Extract the (X, Y) coordinate from the center of the cell holding the provided text.  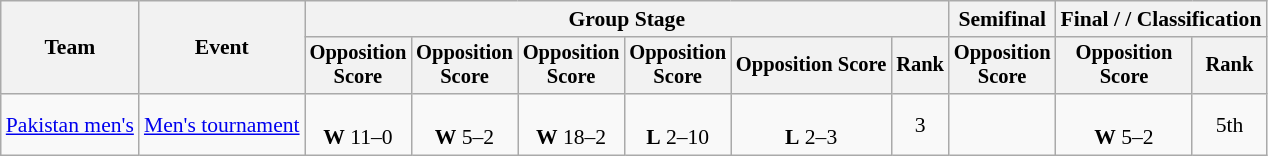
3 (920, 124)
W 11–0 (358, 124)
W 18–2 (572, 124)
Group Stage (627, 19)
Opposition Score (811, 66)
Men's tournament (222, 124)
5th (1229, 124)
L 2–3 (811, 124)
Event (222, 48)
Pakistan men's (70, 124)
L 2–10 (678, 124)
Semifinal (1002, 19)
Final / / Classification (1160, 19)
Team (70, 48)
